Search for the cell housing the specified text and yield its (x, y) center coordinate. 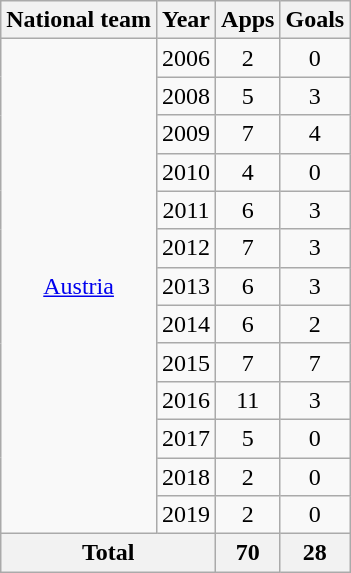
70 (248, 553)
2012 (186, 248)
Austria (79, 286)
2008 (186, 96)
2019 (186, 515)
2017 (186, 438)
2006 (186, 58)
2010 (186, 172)
2011 (186, 210)
Goals (315, 20)
Total (108, 553)
11 (248, 400)
Year (186, 20)
2014 (186, 324)
2015 (186, 362)
2009 (186, 134)
Apps (248, 20)
2013 (186, 286)
National team (79, 20)
28 (315, 553)
2016 (186, 400)
2018 (186, 477)
